Output the (x, y) coordinate of the center of the cell containing the given text.  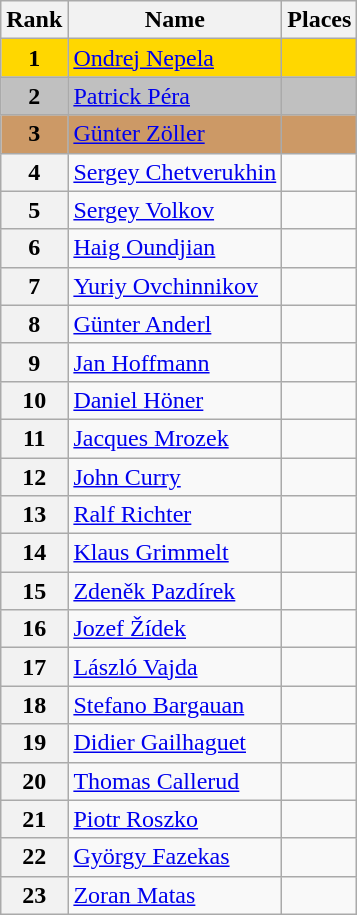
4 (34, 172)
23 (34, 895)
9 (34, 362)
Didier Gailhaguet (175, 743)
1 (34, 58)
16 (34, 629)
Ralf Richter (175, 515)
Günter Anderl (175, 324)
György Fazekas (175, 857)
John Curry (175, 477)
13 (34, 515)
Rank (34, 20)
Stefano Bargauan (175, 705)
19 (34, 743)
8 (34, 324)
Places (320, 20)
20 (34, 781)
Daniel Höner (175, 400)
Ondrej Nepela (175, 58)
Piotr Roszko (175, 819)
3 (34, 134)
18 (34, 705)
Name (175, 20)
Yuriy Ovchinnikov (175, 286)
Sergey Chetverukhin (175, 172)
Sergey Volkov (175, 210)
15 (34, 591)
Zdeněk Pazdírek (175, 591)
12 (34, 477)
2 (34, 96)
5 (34, 210)
22 (34, 857)
Patrick Péra (175, 96)
Jacques Mrozek (175, 438)
17 (34, 667)
21 (34, 819)
Günter Zöller (175, 134)
14 (34, 553)
Jozef Žídek (175, 629)
Zoran Matas (175, 895)
Klaus Grimmelt (175, 553)
11 (34, 438)
Haig Oundjian (175, 248)
Thomas Callerud (175, 781)
10 (34, 400)
7 (34, 286)
Jan Hoffmann (175, 362)
László Vajda (175, 667)
6 (34, 248)
